Locate the cell with the specified text and output its [X, Y] center coordinate. 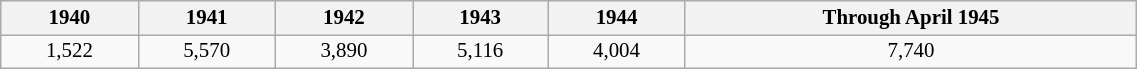
1,522 [70, 51]
Through April 1945 [911, 18]
1941 [206, 18]
1940 [70, 18]
7,740 [911, 51]
4,004 [616, 51]
3,890 [344, 51]
1943 [480, 18]
1942 [344, 18]
5,116 [480, 51]
1944 [616, 18]
5,570 [206, 51]
